Detect which cell encompasses the target text, then output its [x, y] center coordinate. 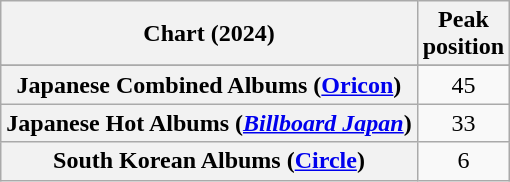
33 [463, 123]
Japanese Hot Albums (Billboard Japan) [209, 123]
45 [463, 85]
South Korean Albums (Circle) [209, 161]
Peakposition [463, 34]
Chart (2024) [209, 34]
6 [463, 161]
Japanese Combined Albums (Oricon) [209, 85]
